Output the (X, Y) coordinate of the center of the cell containing the given text.  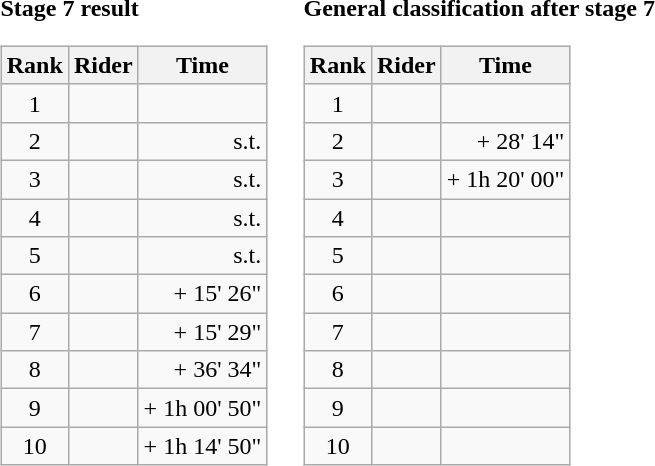
+ 28' 14" (506, 141)
+ 15' 29" (202, 332)
+ 1h 14' 50" (202, 446)
+ 36' 34" (202, 370)
+ 15' 26" (202, 294)
+ 1h 00' 50" (202, 408)
+ 1h 20' 00" (506, 179)
